Provide the (x, y) coordinate of the cell's center where the given text is located.  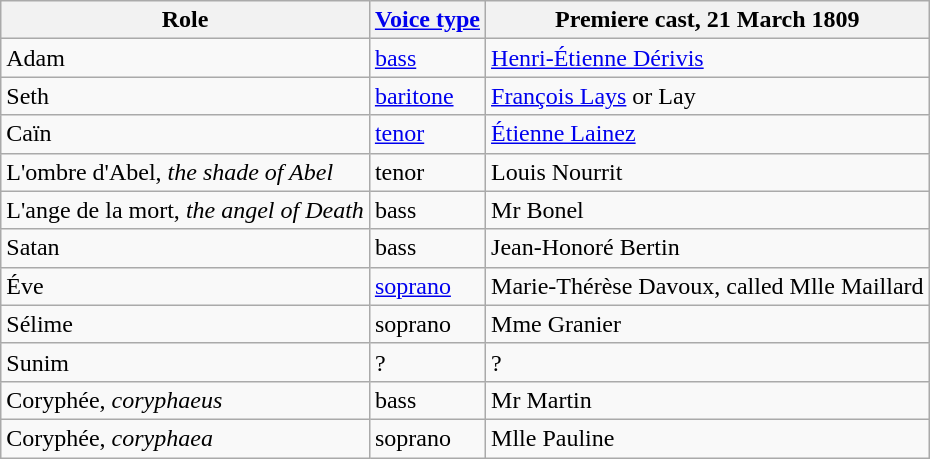
L'ange de la mort, the angel of Death (186, 210)
Satan (186, 248)
Louis Nourrit (708, 172)
Coryphée, coryphaea (186, 438)
Mlle Pauline (708, 438)
François Lays or Lay (708, 96)
Henri-Étienne Dérivis (708, 58)
L'ombre d'Abel, the shade of Abel (186, 172)
Role (186, 20)
Coryphée, coryphaeus (186, 400)
Marie-Thérèse Davoux, called Mlle Maillard (708, 286)
baritone (427, 96)
Jean-Honoré Bertin (708, 248)
Voice type (427, 20)
Sunim (186, 362)
Mr Martin (708, 400)
Éve (186, 286)
Sélime (186, 324)
Caïn (186, 134)
Étienne Lainez (708, 134)
Adam (186, 58)
Premiere cast, 21 March 1809 (708, 20)
Mr Bonel (708, 210)
Mme Granier (708, 324)
Seth (186, 96)
